Detect which cell encompasses the target text, then output its [X, Y] center coordinate. 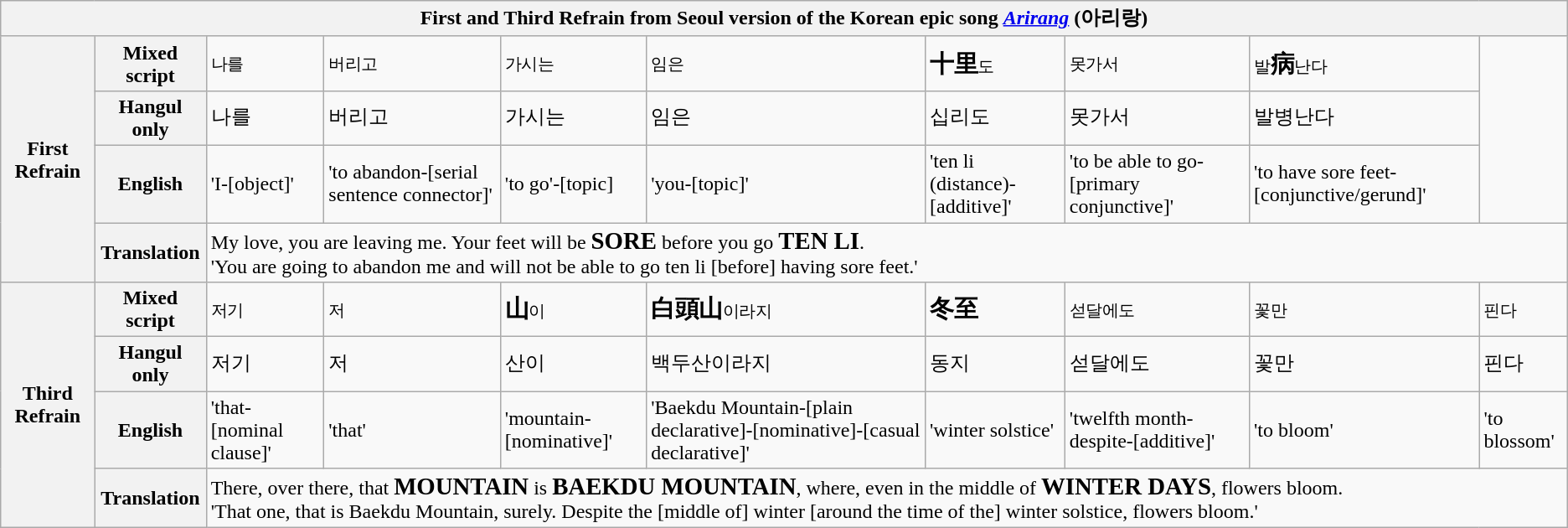
'to be able to go-[primary conjunctive]' [1157, 184]
Third Refrain [48, 406]
동지 [995, 364]
'to have sore feet-[conjunctive/gerund]' [1364, 184]
십리도 [995, 117]
'you-[topic]' [786, 184]
'Baekdu Mountain-[plain declarative]-[nominative]-[casual declarative]' [786, 430]
First Refrain [48, 159]
'that-[nominal clause]' [265, 430]
'ten li (distance)-[additive]' [995, 184]
산이 [573, 364]
발病난다 [1364, 64]
First and Third Refrain from Seoul version of the Korean epic song Arirang (아리랑) [784, 18]
'I-[object]' [265, 184]
'to bloom' [1364, 430]
'to blossom' [1523, 430]
'to abandon-[serial sentence connector]' [412, 184]
山이 [573, 310]
'twelfth month-despite-[additive]' [1157, 430]
'mountain-[nominative]' [573, 430]
冬至 [995, 310]
'to go'-[topic] [573, 184]
백두산이라지 [786, 364]
'winter solstice' [995, 430]
발병난다 [1364, 117]
十里도 [995, 64]
'that' [412, 430]
白頭山이라지 [786, 310]
